Pinpoint the cell where the given text exists, returning its (x, y) midpoint coordinate. 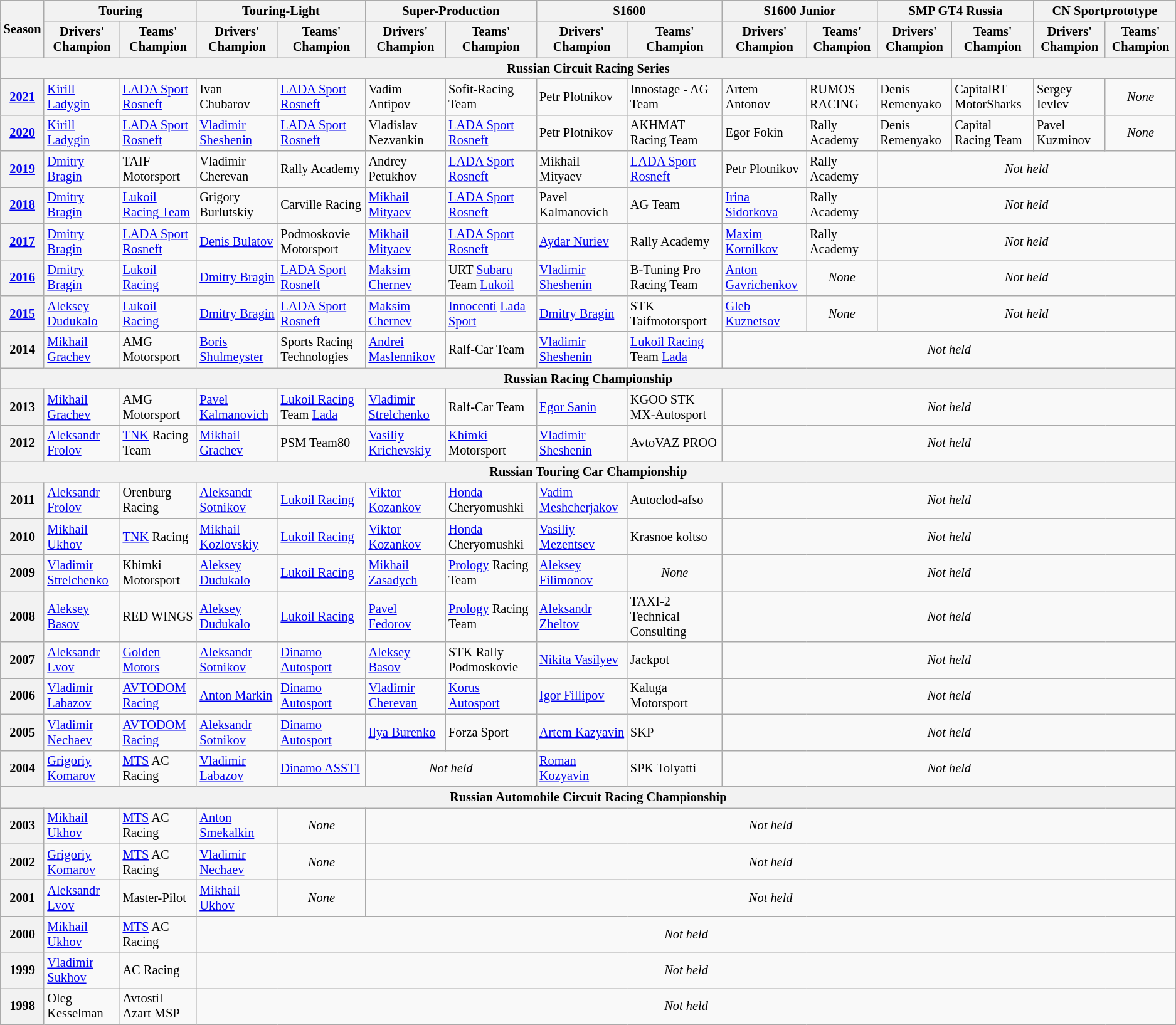
PSM Team80 (322, 443)
B-Tuning Pro Racing Team (675, 278)
Forza Sport (490, 732)
Ilya Burenko (406, 732)
Irina Sidorkova (765, 205)
TNK Racing (158, 537)
2006 (23, 696)
Touring (120, 11)
2015 (23, 313)
CN Sportprototype (1105, 11)
AKHMAT Racing Team (675, 133)
Sergey Ievlev (1069, 97)
Artem Kazyavin (582, 732)
Grigory Burlutskiy (237, 205)
Russian Automobile Circuit Racing Championship (588, 797)
Anton Markin (237, 696)
2004 (23, 769)
Orenburg Racing (158, 500)
2017 (23, 241)
Andrei Maslennikov (406, 350)
Kaluga Motorsport (675, 696)
1998 (23, 1006)
Vladislav Nezvankin (406, 133)
2005 (23, 732)
2012 (23, 443)
Sofit-Racing Team (490, 97)
Innocenti Lada Sport (490, 313)
SMP GT4 Russia (956, 11)
Vasiliy Mezentsev (582, 537)
Korus Autosport (490, 696)
1999 (23, 970)
Dinamo ASSTI (322, 769)
Avtostil Azart MSP (158, 1006)
Jackpot (675, 660)
Anton Gavrichenkov (765, 278)
Capital Racing Team (992, 133)
Maxim Kornilkov (765, 241)
TAIF Motorsport (158, 169)
2016 (23, 278)
URT Subaru Team Lukoil (490, 278)
Pavel Fedorov (406, 616)
Aleksey Filimonov (582, 572)
Aleksandr Zheltov (582, 616)
Lukoil Racing Team (158, 205)
2001 (23, 898)
2009 (23, 572)
TAXI-2 Technical Consulting (675, 616)
Innostage - AG Team (675, 97)
AG Team (675, 205)
2021 (23, 97)
Russian Circuit Racing Series (588, 68)
Vasiliy Krichevskiy (406, 443)
Egor Fokin (765, 133)
Season (23, 29)
Krasnoe koltso (675, 537)
AC Racing (158, 970)
Nikita Vasilyev (582, 660)
TNK Racing Team (158, 443)
KGOO STK MX-Autosport (675, 407)
Sports Racing Technologies (322, 350)
Egor Sanin (582, 407)
2019 (23, 169)
Boris Shulmeyster (237, 350)
Aydar Nuriev (582, 241)
2000 (23, 934)
SPK Tolyatti (675, 769)
RED WINGS (158, 616)
Ivan Chubarov (237, 97)
AvtoVAZ PROO (675, 443)
Anton Smekalkin (237, 826)
Denis Bulatov (237, 241)
Super-Production (451, 11)
2008 (23, 616)
Vladimir Sukhov (82, 970)
Russian Racing Championship (588, 379)
2013 (23, 407)
Podmoskovie Motorsport (322, 241)
Artem Antonov (765, 97)
STK Rally Podmoskovie (490, 660)
Carville Racing (322, 205)
SKP (675, 732)
2011 (23, 500)
Russian Touring Car Championship (588, 472)
2010 (23, 537)
Vadim Antipov (406, 97)
Vadim Meshcherjakov (582, 500)
Oleg Kesselman (82, 1006)
Mikhail Kozlovskiy (237, 537)
2002 (23, 862)
Andrey Petukhov (406, 169)
Master-Pilot (158, 898)
Igor Fillipov (582, 696)
Golden Motors (158, 660)
2018 (23, 205)
Mikhail Zasadych (406, 572)
S1600 (630, 11)
RUMOS RACING (842, 97)
STK Taifmotorsport (675, 313)
Roman Kozyavin (582, 769)
Autoclod-afso (675, 500)
2020 (23, 133)
Touring-Light (281, 11)
Pavel Kuzminov (1069, 133)
2003 (23, 826)
CapitalRT MotorSharks (992, 97)
2007 (23, 660)
Gleb Kuznetsov (765, 313)
S1600 Junior (800, 11)
2014 (23, 350)
